Output the (x, y) coordinate of the center of the cell containing the given text.  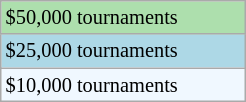
$25,000 tournaments (124, 51)
$10,000 tournaments (124, 85)
$50,000 tournaments (124, 17)
